Scan for the cell matching the given text and deliver its (x, y) coordinate at center. 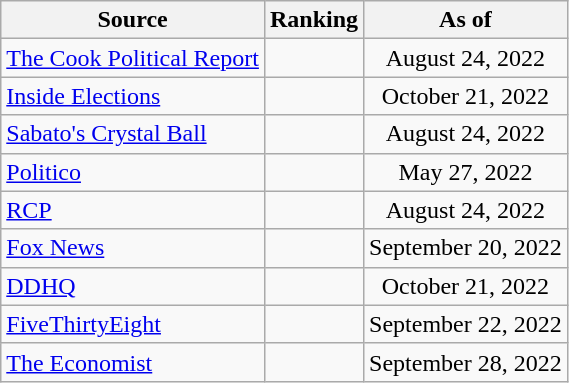
September 28, 2022 (466, 362)
DDHQ (133, 286)
Fox News (133, 248)
Inside Elections (133, 96)
Sabato's Crystal Ball (133, 134)
The Cook Political Report (133, 58)
RCP (133, 210)
Ranking (314, 20)
May 27, 2022 (466, 172)
September 22, 2022 (466, 324)
Source (133, 20)
As of (466, 20)
September 20, 2022 (466, 248)
FiveThirtyEight (133, 324)
Politico (133, 172)
The Economist (133, 362)
